Return the [X, Y] coordinate for the center point of the cell that contains the specified text.  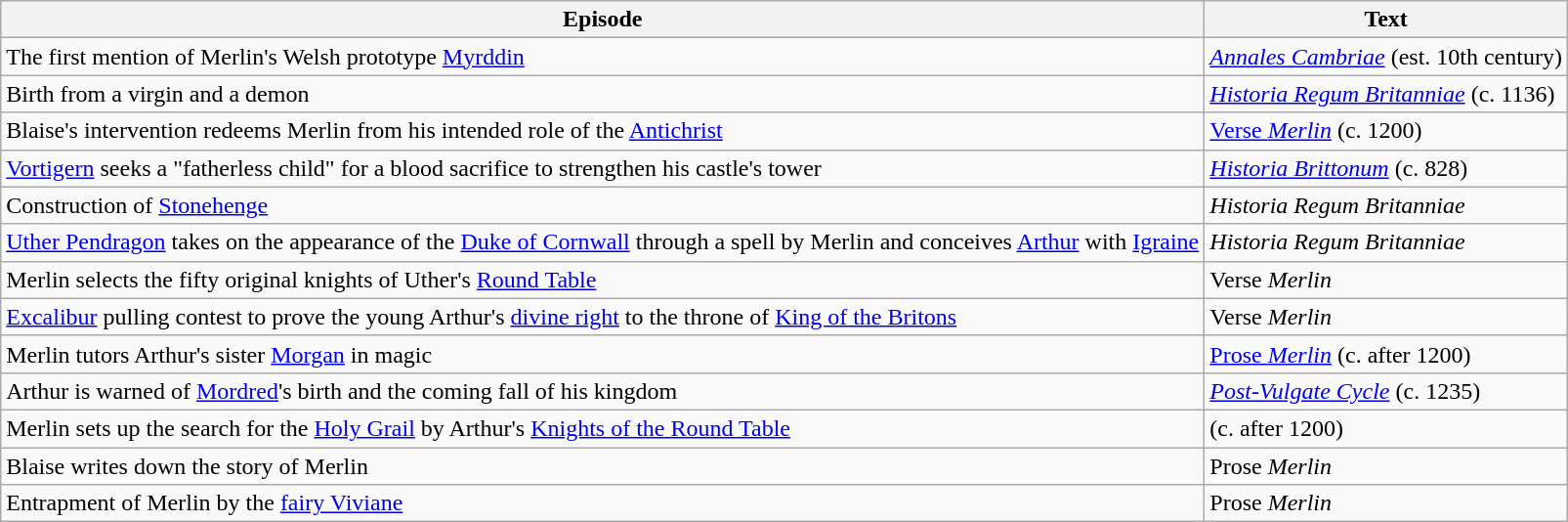
Birth from a virgin and a demon [603, 94]
Blaise's intervention redeems Merlin from his intended role of the Antichrist [603, 131]
Arthur is warned of Mordred's birth and the coming fall of his kingdom [603, 391]
Merlin sets up the search for the Holy Grail by Arthur's Knights of the Round Table [603, 428]
Annales Cambriae (est. 10th century) [1386, 57]
Uther Pendragon takes on the appearance of the Duke of Cornwall through a spell by Merlin and conceives Arthur with Igraine [603, 242]
(c. after 1200) [1386, 428]
Vortigern seeks a "fatherless child" for a blood sacrifice to strengthen his castle's tower [603, 168]
Prose Merlin (c. after 1200) [1386, 354]
Episode [603, 20]
Historia Regum Britanniae (c. 1136) [1386, 94]
Entrapment of Merlin by the fairy Viviane [603, 503]
Historia Brittonum (c. 828) [1386, 168]
Text [1386, 20]
The first mention of Merlin's Welsh prototype Myrddin [603, 57]
Post-Vulgate Cycle (c. 1235) [1386, 391]
Excalibur pulling contest to prove the young Arthur's divine right to the throne of King of the Britons [603, 317]
Blaise writes down the story of Merlin [603, 466]
Verse Merlin (c. 1200) [1386, 131]
Merlin tutors Arthur's sister Morgan in magic [603, 354]
Merlin selects the fifty original knights of Uther's Round Table [603, 280]
Construction of Stonehenge [603, 205]
